Capture the cell that displays the provided text and extract its [X, Y] central coordinate. 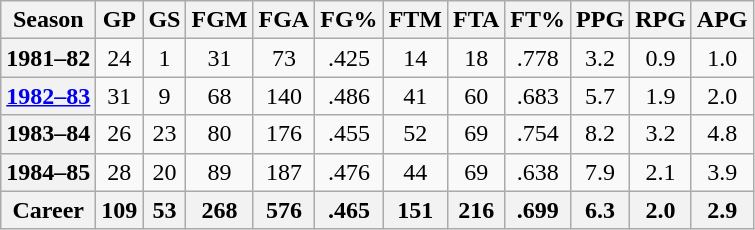
.476 [349, 172]
APG [722, 20]
8.2 [600, 134]
2.9 [722, 210]
Season [48, 20]
151 [415, 210]
52 [415, 134]
1.9 [661, 96]
FGA [284, 20]
.778 [538, 58]
14 [415, 58]
23 [164, 134]
.638 [538, 172]
1984–85 [48, 172]
26 [120, 134]
FGM [220, 20]
.683 [538, 96]
187 [284, 172]
FT% [538, 20]
18 [476, 58]
FG% [349, 20]
44 [415, 172]
73 [284, 58]
109 [120, 210]
89 [220, 172]
24 [120, 58]
176 [284, 134]
1982–83 [48, 96]
6.3 [600, 210]
140 [284, 96]
0.9 [661, 58]
.486 [349, 96]
28 [120, 172]
268 [220, 210]
GP [120, 20]
1.0 [722, 58]
216 [476, 210]
Career [48, 210]
.754 [538, 134]
.425 [349, 58]
80 [220, 134]
4.8 [722, 134]
576 [284, 210]
68 [220, 96]
GS [164, 20]
.465 [349, 210]
9 [164, 96]
1981–82 [48, 58]
.699 [538, 210]
41 [415, 96]
7.9 [600, 172]
RPG [661, 20]
1983–84 [48, 134]
20 [164, 172]
PPG [600, 20]
.455 [349, 134]
2.1 [661, 172]
53 [164, 210]
FTM [415, 20]
60 [476, 96]
1 [164, 58]
FTA [476, 20]
5.7 [600, 96]
3.9 [722, 172]
